Output the (X, Y) coordinate of the center of the cell containing the given text.  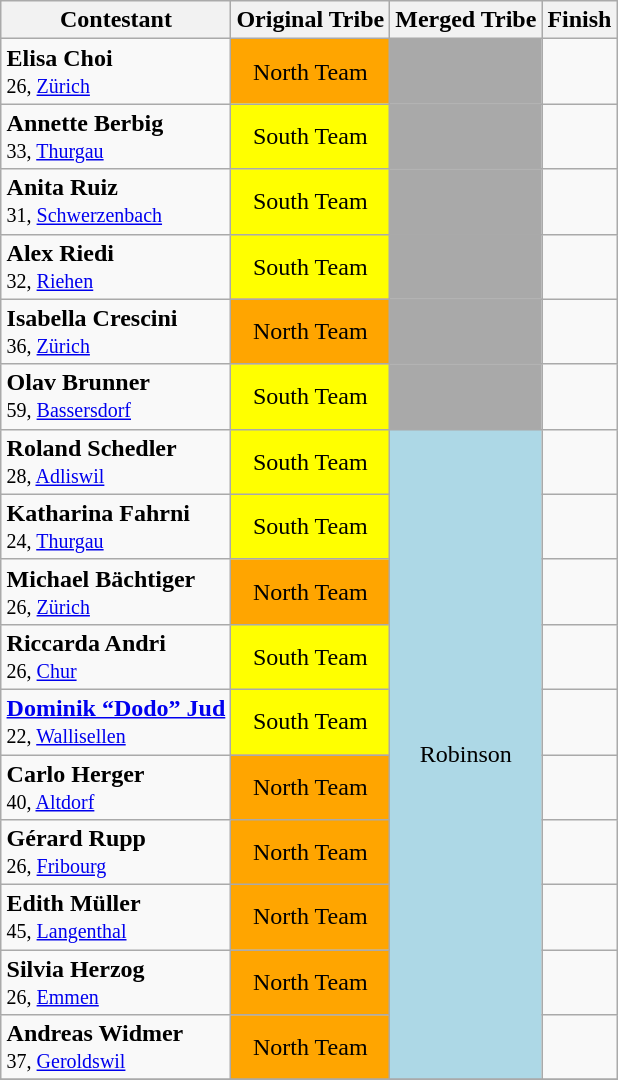
Carlo Herger40, Altdorf (116, 786)
Gérard Rupp26, Fribourg (116, 852)
Andreas Widmer37, Geroldswil (116, 1048)
Michael Bächtiger26, Zürich (116, 592)
Dominik “Dodo” Jud22, Wallisellen (116, 722)
Alex Riedi32, Riehen (116, 266)
Isabella Crescini36, Zürich (116, 332)
Silvia Herzog26, Emmen (116, 982)
Katharina Fahrni24, Thurgau (116, 526)
Annette Berbig33, Thurgau (116, 136)
Elisa Choi26, Zürich (116, 72)
Finish (580, 20)
Contestant (116, 20)
Riccarda Andri26, Chur (116, 656)
Merged Tribe (466, 20)
Anita Ruiz31, Schwerzenbach (116, 202)
Original Tribe (310, 20)
Olav Brunner59, Bassersdorf (116, 396)
Roland Schedler28, Adliswil (116, 462)
Robinson (466, 754)
Edith Müller45, Langenthal (116, 918)
